Extract the [X, Y] coordinate from the center of the cell holding the provided text.  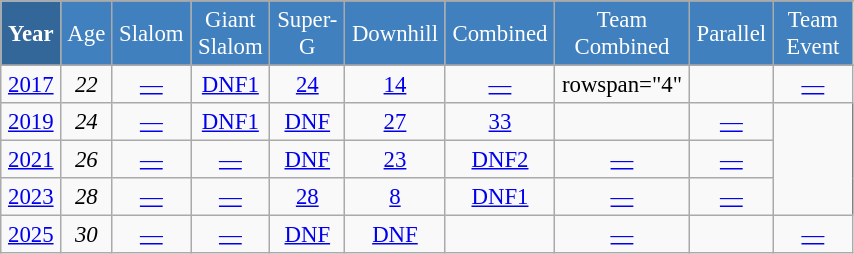
rowspan="4" [622, 85]
Slalom [152, 34]
Parallel [731, 34]
14 [396, 85]
Downhill [396, 34]
23 [396, 160]
Team Event [812, 34]
2023 [31, 197]
30 [86, 235]
2017 [31, 85]
2021 [31, 160]
2019 [31, 122]
Combined [500, 34]
Age [86, 34]
Year [31, 34]
33 [500, 122]
GiantSlalom [230, 34]
Team Combined [622, 34]
26 [86, 160]
22 [86, 85]
8 [396, 197]
DNF2 [500, 160]
2025 [31, 235]
Super-G [308, 34]
27 [396, 122]
